For the text-containing cell, return its midpoint in [X, Y] coordinate format. 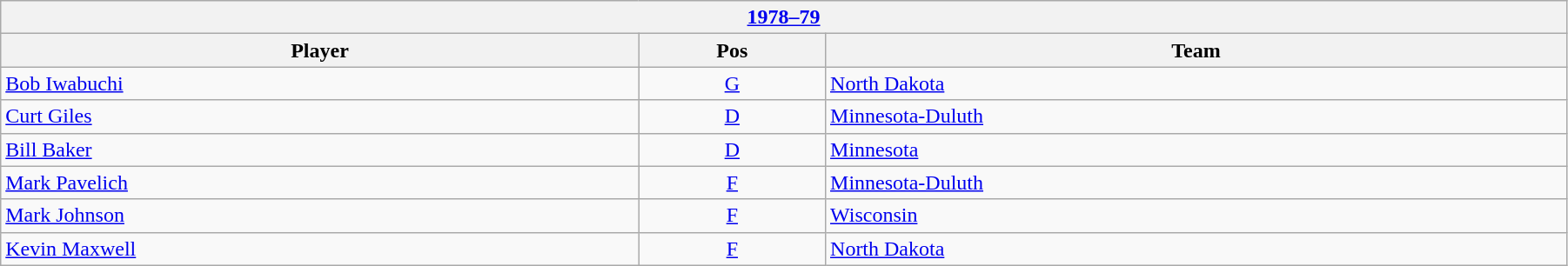
Pos [732, 50]
Mark Pavelich [320, 183]
G [732, 83]
Bill Baker [320, 150]
Minnesota [1196, 150]
Wisconsin [1196, 216]
Team [1196, 50]
Bob Iwabuchi [320, 83]
Curt Giles [320, 116]
Kevin Maxwell [320, 249]
Mark Johnson [320, 216]
1978–79 [784, 17]
Player [320, 50]
